For the text-containing cell, return its midpoint in (x, y) coordinate format. 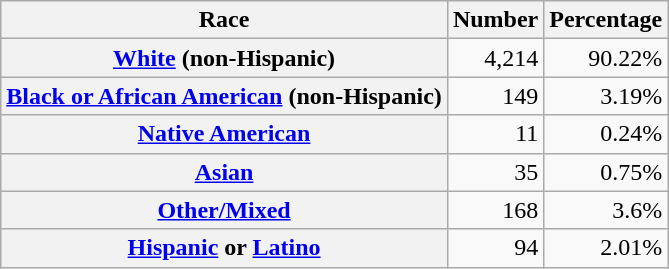
Asian (224, 172)
149 (495, 96)
White (non-Hispanic) (224, 58)
Percentage (606, 20)
0.24% (606, 134)
Other/Mixed (224, 210)
3.6% (606, 210)
Race (224, 20)
90.22% (606, 58)
2.01% (606, 248)
168 (495, 210)
35 (495, 172)
4,214 (495, 58)
11 (495, 134)
94 (495, 248)
Number (495, 20)
Black or African American (non-Hispanic) (224, 96)
Native American (224, 134)
Hispanic or Latino (224, 248)
3.19% (606, 96)
0.75% (606, 172)
